From the cell containing the given text, extract its center point as [x, y] coordinate. 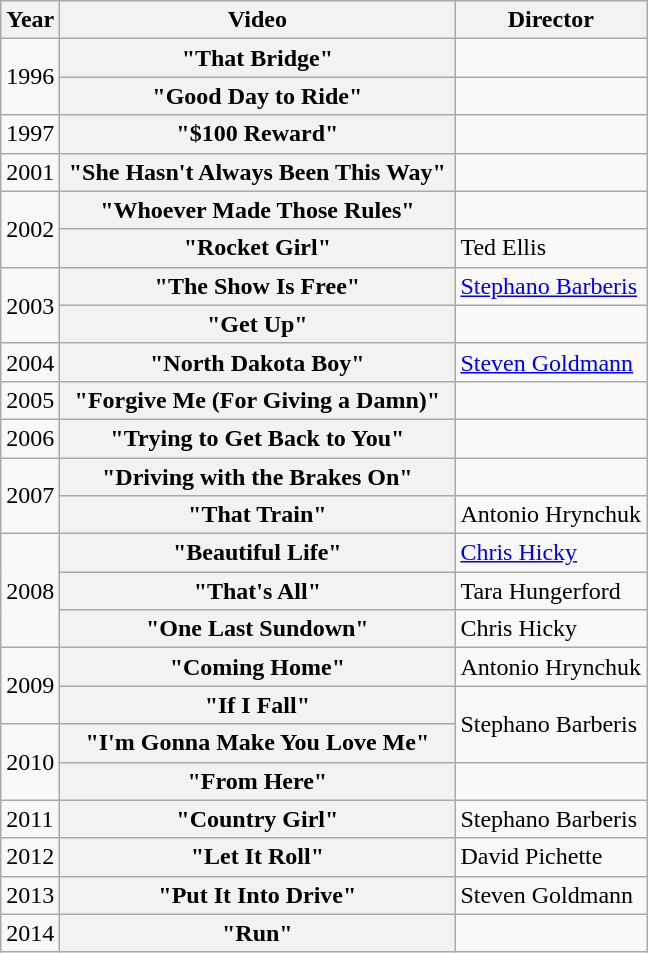
"I'm Gonna Make You Love Me" [258, 743]
"One Last Sundown" [258, 629]
"Let It Roll" [258, 857]
2003 [30, 305]
Video [258, 20]
"Put It Into Drive" [258, 895]
"That Bridge" [258, 58]
"Good Day to Ride" [258, 96]
2008 [30, 591]
"Get Up" [258, 324]
"Run" [258, 933]
David Pichette [551, 857]
"Driving with the Brakes On" [258, 477]
2013 [30, 895]
Year [30, 20]
2011 [30, 819]
"Trying to Get Back to You" [258, 438]
2002 [30, 229]
"Beautiful Life" [258, 553]
2009 [30, 686]
"Rocket Girl" [258, 248]
2004 [30, 362]
Ted Ellis [551, 248]
"Country Girl" [258, 819]
Tara Hungerford [551, 591]
Director [551, 20]
"$100 Reward" [258, 134]
"North Dakota Boy" [258, 362]
2010 [30, 762]
2006 [30, 438]
"The Show Is Free" [258, 286]
2007 [30, 496]
2005 [30, 400]
1996 [30, 77]
2001 [30, 172]
"That Train" [258, 515]
1997 [30, 134]
"She Hasn't Always Been This Way" [258, 172]
"Coming Home" [258, 667]
"From Here" [258, 781]
2014 [30, 933]
"Whoever Made Those Rules" [258, 210]
"If I Fall" [258, 705]
"That's All" [258, 591]
2012 [30, 857]
"Forgive Me (For Giving a Damn)" [258, 400]
